Output the (x, y) coordinate of the center of the cell containing the given text.  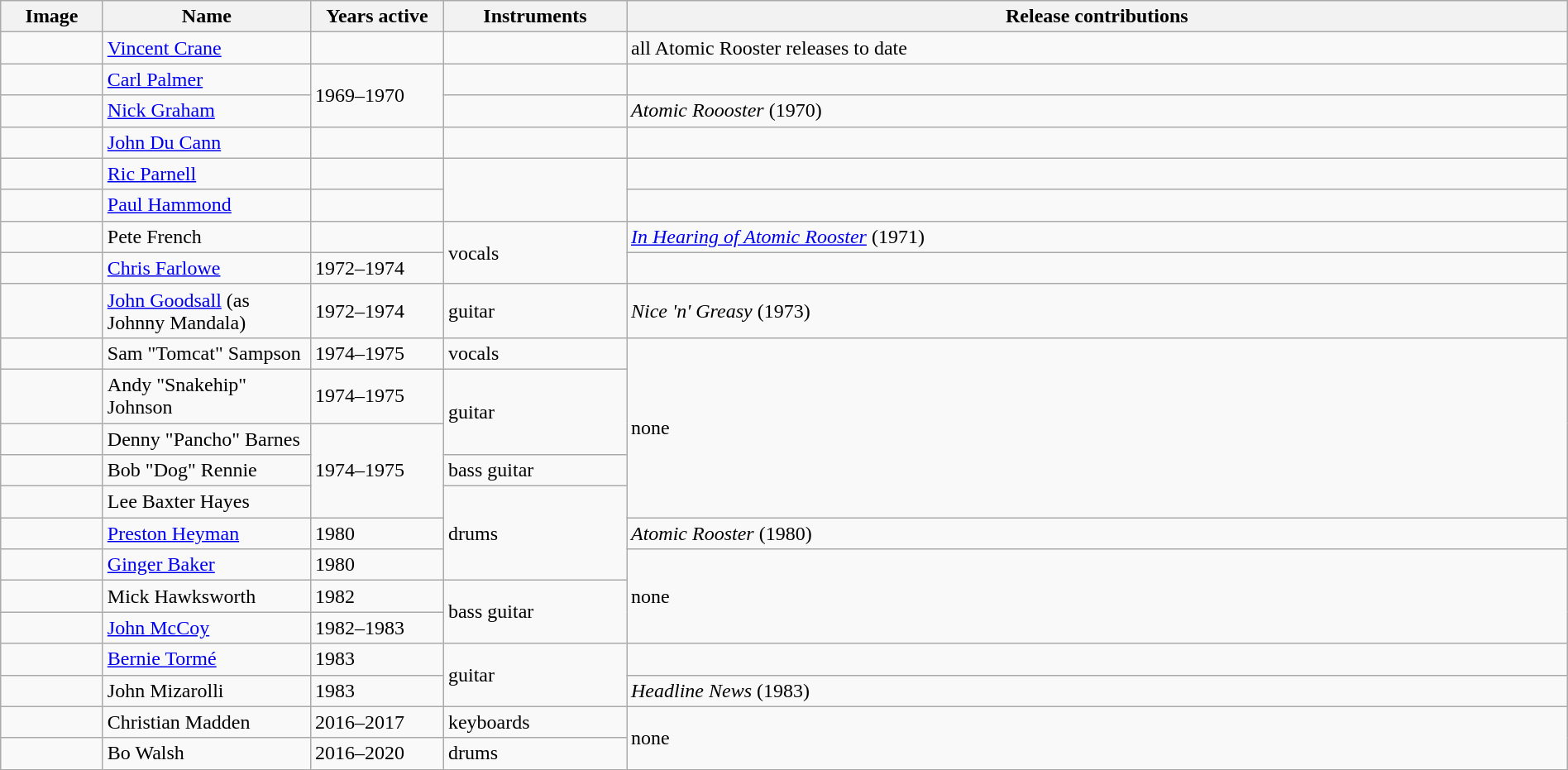
2016–2020 (377, 753)
Paul Hammond (207, 205)
Release contributions (1097, 17)
Nick Graham (207, 111)
Andy "Snakehip" Johnson (207, 395)
all Atomic Rooster releases to date (1097, 48)
2016–2017 (377, 722)
Atomic Rooster (1980) (1097, 533)
Ginger Baker (207, 565)
Atomic Roooster (1970) (1097, 111)
Headline News (1983) (1097, 691)
Mick Hawksworth (207, 596)
Sam "Tomcat" Sampson (207, 353)
Ric Parnell (207, 174)
Preston Heyman (207, 533)
John Du Cann (207, 142)
John Goodsall (as Johnny Mandala) (207, 311)
John McCoy (207, 628)
Chris Farlowe (207, 268)
Carl Palmer (207, 79)
Bo Walsh (207, 753)
keyboards (534, 722)
1982–1983 (377, 628)
Bernie Tormé (207, 659)
Years active (377, 17)
Lee Baxter Hayes (207, 502)
Image (52, 17)
In Hearing of Atomic Rooster (1971) (1097, 237)
Name (207, 17)
1982 (377, 596)
Bob "Dog" Rennie (207, 471)
Pete French (207, 237)
Christian Madden (207, 722)
Instruments (534, 17)
Denny "Pancho" Barnes (207, 439)
1969–1970 (377, 95)
John Mizarolli (207, 691)
Vincent Crane (207, 48)
Nice 'n' Greasy (1973) (1097, 311)
